Extract the (X, Y) coordinate from the center of the cell holding the provided text.  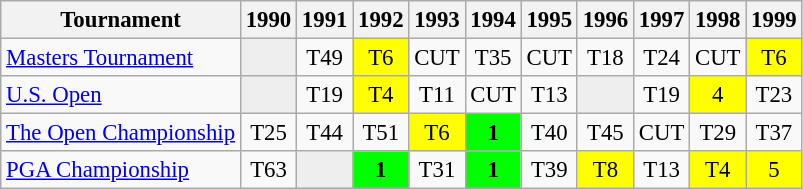
Masters Tournament (121, 58)
T49 (325, 58)
1991 (325, 20)
T37 (774, 133)
4 (718, 95)
1995 (549, 20)
T51 (381, 133)
T8 (605, 170)
U.S. Open (121, 95)
T35 (493, 58)
1994 (493, 20)
T45 (605, 133)
T18 (605, 58)
T40 (549, 133)
T39 (549, 170)
1998 (718, 20)
T63 (268, 170)
1990 (268, 20)
PGA Championship (121, 170)
T23 (774, 95)
5 (774, 170)
T29 (718, 133)
Tournament (121, 20)
T25 (268, 133)
T44 (325, 133)
1997 (661, 20)
T31 (437, 170)
1993 (437, 20)
1999 (774, 20)
1996 (605, 20)
T24 (661, 58)
The Open Championship (121, 133)
T11 (437, 95)
1992 (381, 20)
